Identify which cell holds the provided text, then report its [X, Y] central coordinate. 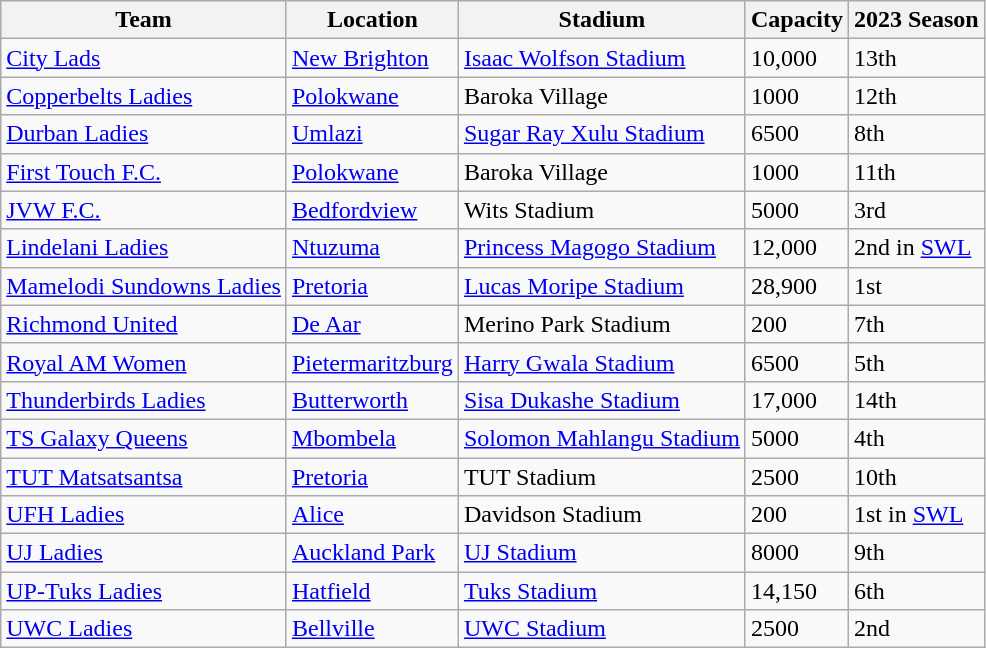
UJ Stadium [602, 553]
Mbombela [372, 438]
Tuks Stadium [602, 591]
14th [916, 400]
New Brighton [372, 58]
TS Galaxy Queens [144, 438]
2nd in SWL [916, 248]
De Aar [372, 324]
17,000 [796, 400]
Isaac Wolfson Stadium [602, 58]
Pietermaritzburg [372, 362]
7th [916, 324]
Davidson Stadium [602, 515]
Bellville [372, 629]
4th [916, 438]
Capacity [796, 20]
Mamelodi Sundowns Ladies [144, 286]
13th [916, 58]
Harry Gwala Stadium [602, 362]
Princess Magogo Stadium [602, 248]
UJ Ladies [144, 553]
UWC Ladies [144, 629]
Richmond United [144, 324]
2023 Season [916, 20]
Butterworth [372, 400]
Team [144, 20]
8000 [796, 553]
Wits Stadium [602, 210]
Lucas Moripe Stadium [602, 286]
11th [916, 172]
6th [916, 591]
28,900 [796, 286]
3rd [916, 210]
2nd [916, 629]
Durban Ladies [144, 134]
First Touch F.C. [144, 172]
JVW F.C. [144, 210]
Royal AM Women [144, 362]
Ntuzuma [372, 248]
TUT Stadium [602, 477]
Sugar Ray Xulu Stadium [602, 134]
12,000 [796, 248]
Auckland Park [372, 553]
Stadium [602, 20]
Alice [372, 515]
Copperbelts Ladies [144, 96]
1st in SWL [916, 515]
UFH Ladies [144, 515]
8th [916, 134]
UP-Tuks Ladies [144, 591]
9th [916, 553]
Sisa Dukashe Stadium [602, 400]
Hatfield [372, 591]
TUT Matsatsantsa [144, 477]
City Lads [144, 58]
1st [916, 286]
12th [916, 96]
Lindelani Ladies [144, 248]
Location [372, 20]
Umlazi [372, 134]
UWC Stadium [602, 629]
5th [916, 362]
10th [916, 477]
Thunderbirds Ladies [144, 400]
10,000 [796, 58]
Merino Park Stadium [602, 324]
Bedfordview [372, 210]
14,150 [796, 591]
Solomon Mahlangu Stadium [602, 438]
